Scan for the cell matching the given text and deliver its [X, Y] coordinate at center. 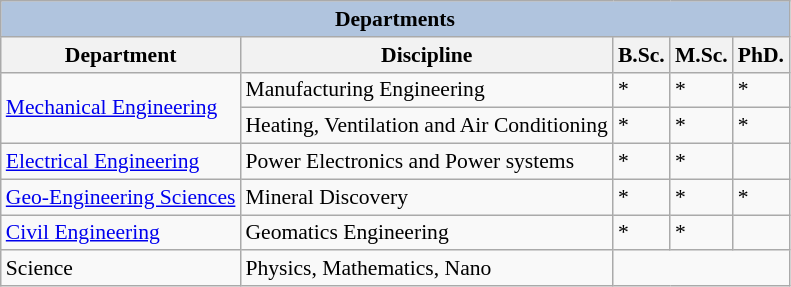
Geomatics Engineering [426, 233]
Physics, Mathematics, Nano [426, 269]
Heating, Ventilation and Air Conditioning [426, 126]
Power Electronics and Power systems [426, 162]
Mineral Discovery [426, 197]
Discipline [426, 55]
Manufacturing Engineering [426, 90]
Electrical Engineering [121, 162]
Departments [395, 19]
B.Sc. [642, 55]
Civil Engineering [121, 233]
PhD. [761, 55]
Geo-Engineering Sciences [121, 197]
Mechanical Engineering [121, 108]
Department [121, 55]
M.Sc. [702, 55]
Science [121, 269]
